Return the [x, y] coordinate for the center point of the cell that contains the specified text.  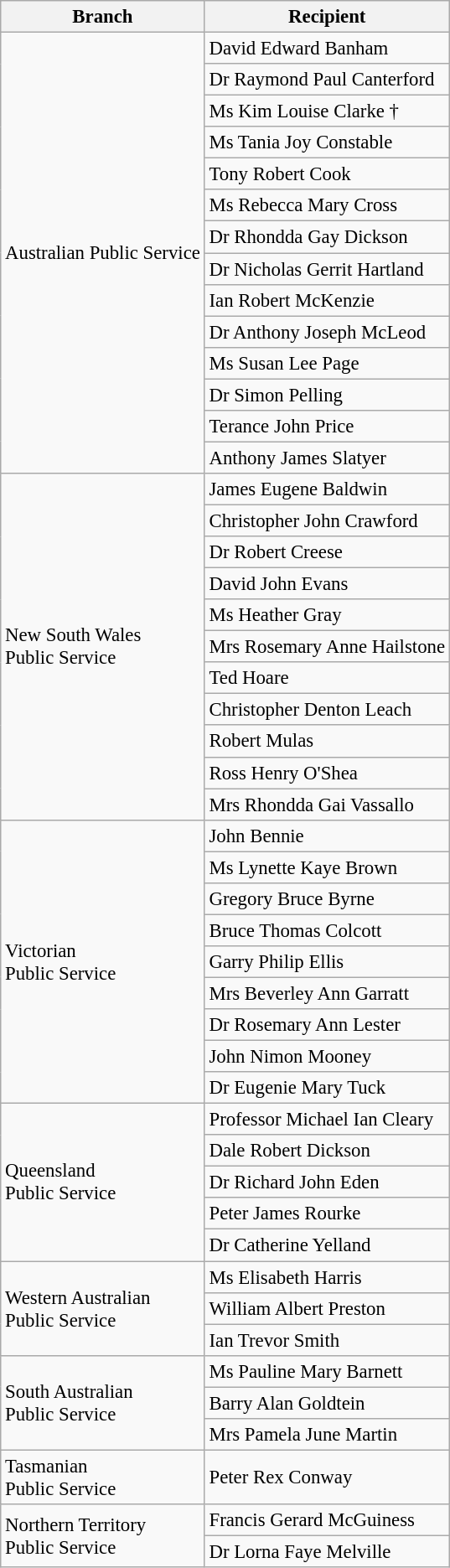
Dr Lorna Faye Melville [327, 1551]
Robert Mulas [327, 742]
Anthony James Slatyer [327, 458]
Terance John Price [327, 427]
William Albert Preston [327, 1308]
VictorianPublic Service [102, 961]
Australian Public Service [102, 253]
Dr Rosemary Ann Lester [327, 1025]
Ian Trevor Smith [327, 1340]
TasmanianPublic Service [102, 1477]
Ms Pauline Mary Barnett [327, 1371]
New South WalesPublic Service [102, 647]
Tony Robert Cook [327, 174]
Recipient [327, 17]
Dr Rhondda Gay Dickson [327, 237]
Professor Michael Ian Cleary [327, 1120]
Garry Philip Ellis [327, 962]
Christopher John Crawford [327, 520]
David John Evans [327, 584]
John Nimon Mooney [327, 1057]
Dr Nicholas Gerrit Hartland [327, 269]
Ms Kim Louise Clarke † [327, 111]
Peter Rex Conway [327, 1477]
Gregory Bruce Byrne [327, 899]
Dr Eugenie Mary Tuck [327, 1088]
Dr Richard John Eden [327, 1182]
Francis Gerard McGuiness [327, 1520]
Christopher Denton Leach [327, 710]
Ms Lynette Kaye Brown [327, 867]
Ms Heather Gray [327, 615]
Dr Robert Creese [327, 552]
Ross Henry O'Shea [327, 773]
Mrs Pamela June Martin [327, 1435]
Branch [102, 17]
Ted Hoare [327, 678]
QueenslandPublic Service [102, 1182]
Dr Raymond Paul Canterford [327, 80]
South AustralianPublic Service [102, 1403]
James Eugene Baldwin [327, 489]
Bruce Thomas Colcott [327, 930]
Ms Susan Lee Page [327, 363]
Mrs Rhondda Gai Vassallo [327, 805]
Barry Alan Goldtein [327, 1403]
Mrs Beverley Ann Garratt [327, 993]
David Edward Banham [327, 49]
Northern TerritoryPublic Service [102, 1535]
Ian Robert McKenzie [327, 300]
Dr Simon Pelling [327, 395]
Mrs Rosemary Anne Hailstone [327, 647]
Peter James Rourke [327, 1214]
Dr Anthony Joseph McLeod [327, 332]
Ms Elisabeth Harris [327, 1277]
Dale Robert Dickson [327, 1151]
Ms Tania Joy Constable [327, 142]
Western AustralianPublic Service [102, 1309]
John Bennie [327, 836]
Dr Catherine Yelland [327, 1245]
Ms Rebecca Mary Cross [327, 205]
